From the cell containing the given text, extract its center point as [x, y] coordinate. 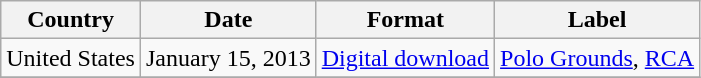
Format [405, 20]
Date [228, 20]
Digital download [405, 58]
Label [598, 20]
Country [71, 20]
United States [71, 58]
Polo Grounds, RCA [598, 58]
January 15, 2013 [228, 58]
